Locate the cell with the specified text and output its (x, y) center coordinate. 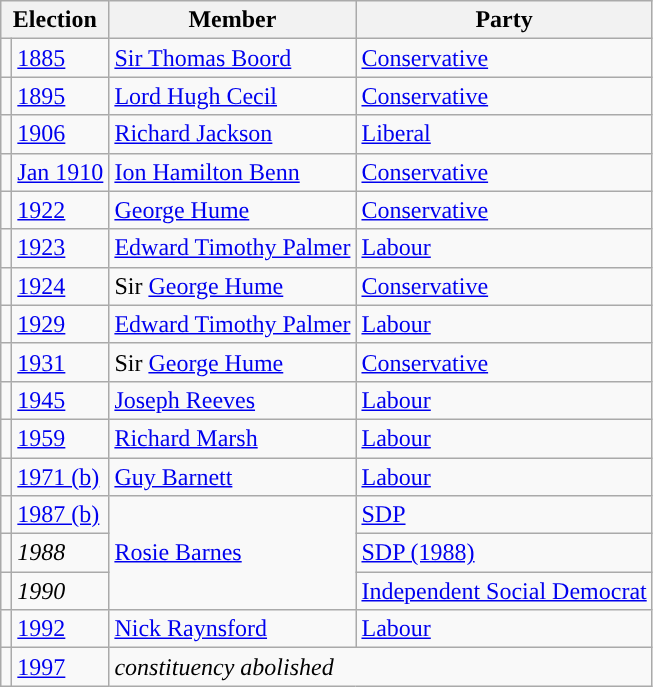
Richard Marsh (232, 438)
constituency abolished (380, 667)
1885 (60, 58)
1924 (60, 286)
1895 (60, 96)
SDP (1988) (504, 553)
1945 (60, 400)
Sir Thomas Boord (232, 58)
1931 (60, 362)
1906 (60, 134)
Election (55, 20)
Jan 1910 (60, 172)
Nick Raynsford (232, 629)
1971 (b) (60, 477)
1990 (60, 591)
1987 (b) (60, 515)
Independent Social Democrat (504, 591)
Joseph Reeves (232, 400)
1997 (60, 667)
George Hume (232, 210)
1992 (60, 629)
Party (504, 20)
Richard Jackson (232, 134)
1922 (60, 210)
Lord Hugh Cecil (232, 96)
Member (232, 20)
Ion Hamilton Benn (232, 172)
Rosie Barnes (232, 553)
Guy Barnett (232, 477)
1929 (60, 324)
Liberal (504, 134)
SDP (504, 515)
1923 (60, 248)
1959 (60, 438)
1988 (60, 553)
